Provide the (x, y) coordinate of the cell's center where the given text is located.  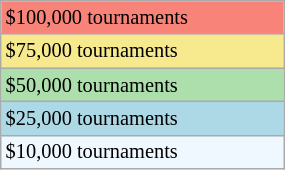
$10,000 tournaments (142, 152)
$100,000 tournaments (142, 17)
$75,000 tournaments (142, 51)
$25,000 tournaments (142, 118)
$50,000 tournaments (142, 85)
